Scan for the cell matching the given text and deliver its [x, y] coordinate at center. 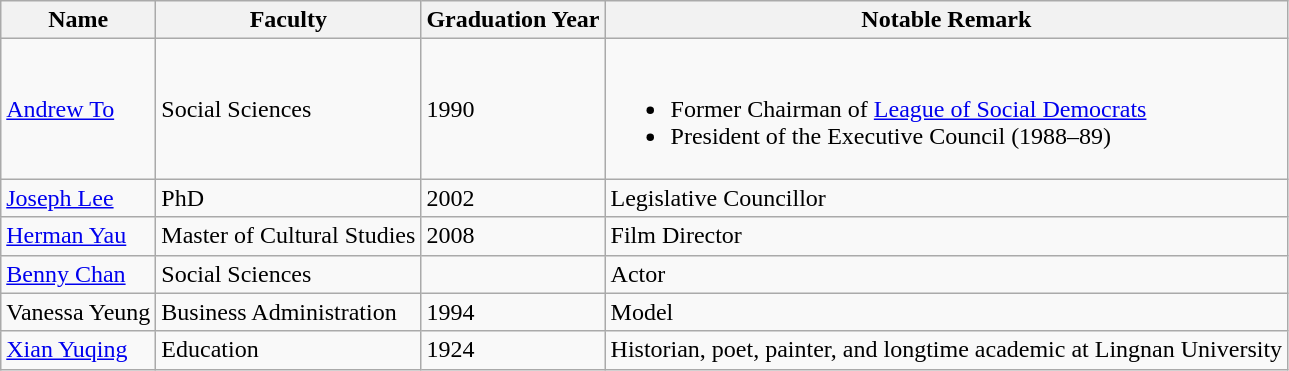
Actor [946, 274]
Film Director [946, 236]
2008 [513, 236]
Master of Cultural Studies [288, 236]
Vanessa Yeung [78, 312]
Former Chairman of League of Social DemocratsPresident of the Executive Council (1988–89) [946, 109]
1990 [513, 109]
Notable Remark [946, 20]
Herman Yau [78, 236]
Education [288, 350]
Joseph Lee [78, 198]
Business Administration [288, 312]
Legislative Councillor [946, 198]
Faculty [288, 20]
PhD [288, 198]
Xian Yuqing [78, 350]
Name [78, 20]
Andrew To [78, 109]
1994 [513, 312]
Benny Chan [78, 274]
1924 [513, 350]
Model [946, 312]
2002 [513, 198]
Graduation Year [513, 20]
Historian, poet, painter, and longtime academic at Lingnan University [946, 350]
